Provide the [X, Y] coordinate of the cell's center where the given text is located.  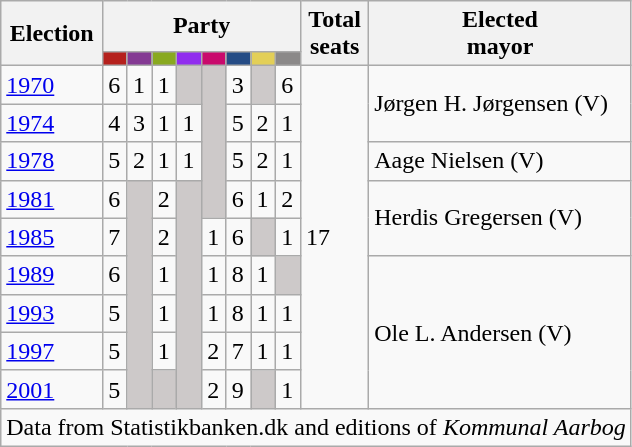
1985 [52, 237]
Aage Nielsen (V) [500, 161]
Electedmayor [500, 34]
1974 [52, 123]
1993 [52, 313]
2001 [52, 389]
Totalseats [335, 34]
1978 [52, 161]
Data from Statistikbanken.dk and editions of Kommunal Aarbog [316, 427]
1981 [52, 199]
Jørgen H. Jørgensen (V) [500, 104]
1989 [52, 275]
4 [116, 123]
1970 [52, 85]
Election [52, 34]
Herdis Gregersen (V) [500, 218]
17 [335, 238]
Party [202, 26]
1997 [52, 351]
Ole L. Andersen (V) [500, 332]
9 [238, 389]
